Provide the [X, Y] coordinate of the cell's center where the given text is located.  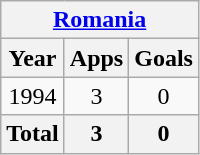
1994 [33, 96]
Romania [100, 20]
Apps [96, 58]
Goals [164, 58]
Year [33, 58]
Total [33, 134]
